Search for the cell housing the specified text and yield its (X, Y) center coordinate. 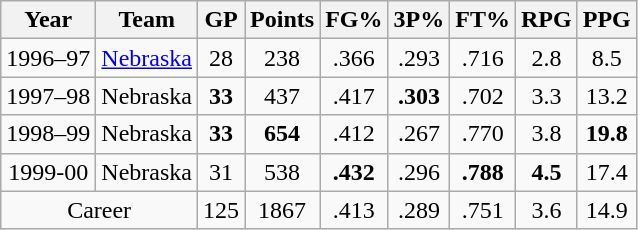
1997–98 (48, 96)
GP (222, 20)
.303 (419, 96)
238 (282, 58)
.412 (354, 134)
RPG (547, 20)
.289 (419, 210)
.417 (354, 96)
.716 (483, 58)
.413 (354, 210)
14.9 (606, 210)
.366 (354, 58)
FG% (354, 20)
8.5 (606, 58)
437 (282, 96)
.770 (483, 134)
1867 (282, 210)
1996–97 (48, 58)
3P% (419, 20)
.751 (483, 210)
1998–99 (48, 134)
17.4 (606, 172)
125 (222, 210)
4.5 (547, 172)
Year (48, 20)
28 (222, 58)
.432 (354, 172)
.267 (419, 134)
FT% (483, 20)
13.2 (606, 96)
19.8 (606, 134)
654 (282, 134)
3.3 (547, 96)
3.8 (547, 134)
.293 (419, 58)
.296 (419, 172)
3.6 (547, 210)
31 (222, 172)
1999-00 (48, 172)
2.8 (547, 58)
538 (282, 172)
.702 (483, 96)
Points (282, 20)
Team (147, 20)
Career (100, 210)
.788 (483, 172)
PPG (606, 20)
